Return the (X, Y) coordinate for the center point of the cell that contains the specified text.  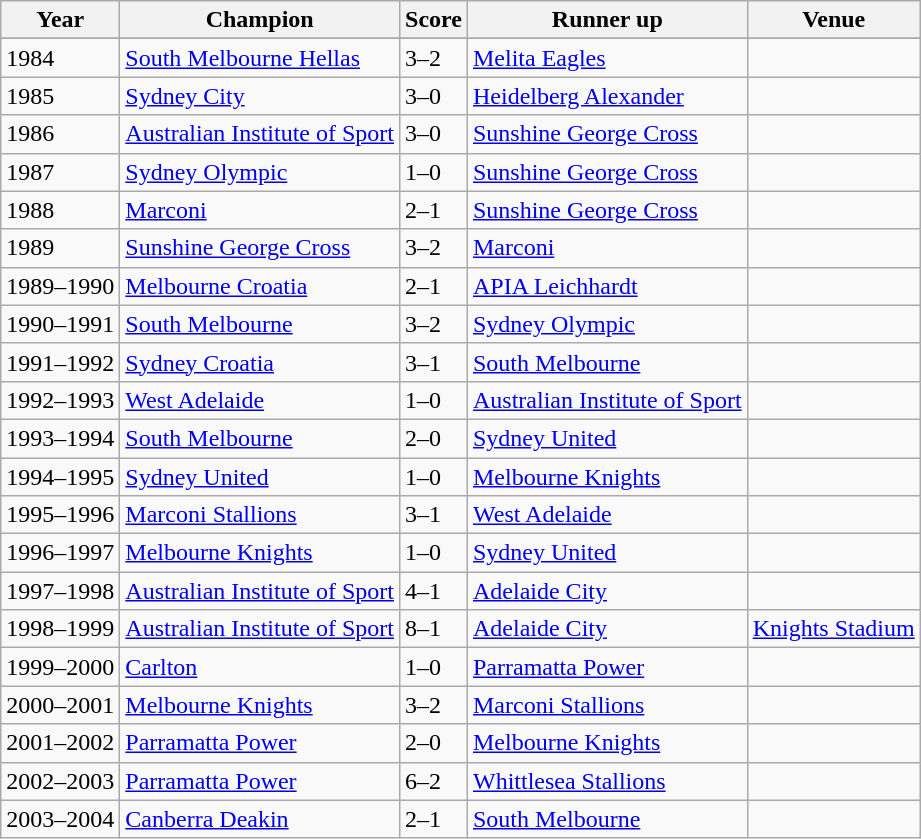
Runner up (607, 20)
1991–1992 (60, 362)
Canberra Deakin (260, 819)
8–1 (434, 629)
Sydney City (260, 96)
1996–1997 (60, 553)
Champion (260, 20)
1997–1998 (60, 591)
Year (60, 20)
APIA Leichhardt (607, 286)
4–1 (434, 591)
1994–1995 (60, 477)
1984 (60, 58)
1985 (60, 96)
1988 (60, 210)
1989–1990 (60, 286)
Melita Eagles (607, 58)
Whittlesea Stallions (607, 781)
1999–2000 (60, 667)
Knights Stadium (834, 629)
2001–2002 (60, 743)
Sydney Croatia (260, 362)
1987 (60, 172)
2002–2003 (60, 781)
Score (434, 20)
Carlton (260, 667)
South Melbourne Hellas (260, 58)
2003–2004 (60, 819)
Melbourne Croatia (260, 286)
1986 (60, 134)
Heidelberg Alexander (607, 96)
1993–1994 (60, 438)
1989 (60, 248)
6–2 (434, 781)
1990–1991 (60, 324)
1998–1999 (60, 629)
Venue (834, 20)
1995–1996 (60, 515)
1992–1993 (60, 400)
2000–2001 (60, 705)
